Search for the cell housing the specified text and yield its (x, y) center coordinate. 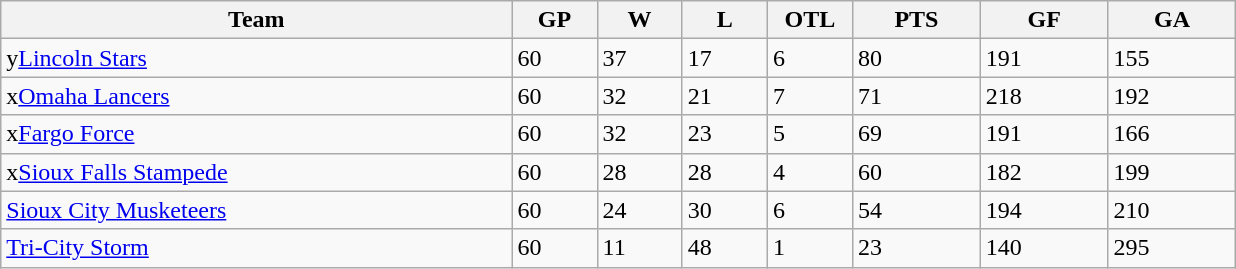
L (724, 20)
21 (724, 96)
24 (640, 210)
17 (724, 58)
182 (1044, 172)
71 (917, 96)
210 (1172, 210)
PTS (917, 20)
48 (724, 248)
295 (1172, 248)
GP (554, 20)
4 (810, 172)
155 (1172, 58)
xSioux Falls Stampede (256, 172)
W (640, 20)
80 (917, 58)
166 (1172, 134)
5 (810, 134)
218 (1044, 96)
7 (810, 96)
140 (1044, 248)
GA (1172, 20)
54 (917, 210)
xFargo Force (256, 134)
1 (810, 248)
xOmaha Lancers (256, 96)
OTL (810, 20)
yLincoln Stars (256, 58)
199 (1172, 172)
GF (1044, 20)
37 (640, 58)
11 (640, 248)
69 (917, 134)
Tri-City Storm (256, 248)
Team (256, 20)
192 (1172, 96)
Sioux City Musketeers (256, 210)
194 (1044, 210)
30 (724, 210)
